For the text-containing cell, return its midpoint in (x, y) coordinate format. 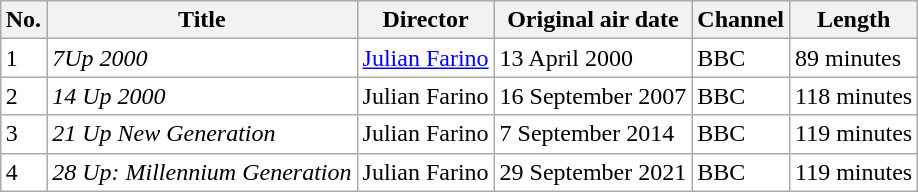
14 Up 2000 (202, 96)
Director (426, 20)
7 September 2014 (593, 134)
13 April 2000 (593, 58)
1 (23, 58)
28 Up: Millennium Generation (202, 172)
7Up 2000 (202, 58)
118 minutes (854, 96)
No. (23, 20)
89 minutes (854, 58)
2 (23, 96)
16 September 2007 (593, 96)
29 September 2021 (593, 172)
Channel (741, 20)
4 (23, 172)
Length (854, 20)
Original air date (593, 20)
21 Up New Generation (202, 134)
3 (23, 134)
Title (202, 20)
